Locate the cell with the specified text and output its [x, y] center coordinate. 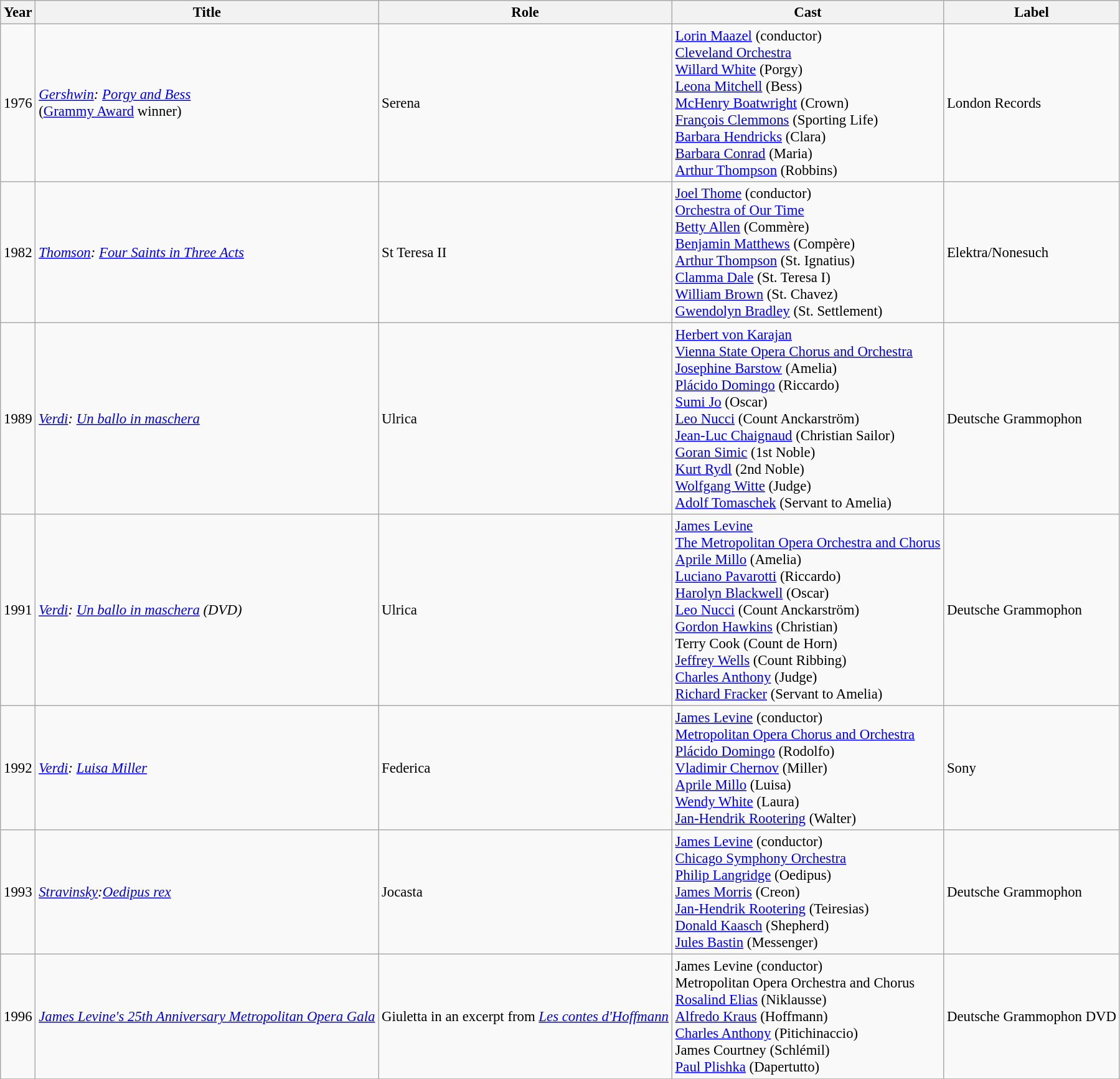
1976 [18, 103]
1991 [18, 610]
1996 [18, 1017]
1989 [18, 419]
Sony [1032, 768]
Thomson: Four Saints in Three Acts [207, 253]
Label [1032, 12]
Serena [525, 103]
1992 [18, 768]
Verdi: Un ballo in maschera [207, 419]
Role [525, 12]
Title [207, 12]
Gershwin: Porgy and Bess(Grammy Award winner) [207, 103]
Elektra/Nonesuch [1032, 253]
London Records [1032, 103]
Deutsche Grammophon DVD [1032, 1017]
Giuletta in an excerpt from Les contes d'Hoffmann [525, 1017]
Federica [525, 768]
James Levine's 25th Anniversary Metropolitan Opera Gala [207, 1017]
Cast [807, 12]
Stravinsky:Oedipus rex [207, 893]
Verdi: Un ballo in maschera (DVD) [207, 610]
1993 [18, 893]
1982 [18, 253]
Verdi: Luisa Miller [207, 768]
Year [18, 12]
Jocasta [525, 893]
St Teresa II [525, 253]
